Output the [X, Y] coordinate of the center of the cell containing the given text.  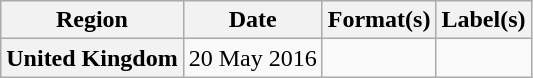
Label(s) [484, 20]
20 May 2016 [252, 58]
Date [252, 20]
Format(s) [379, 20]
United Kingdom [92, 58]
Region [92, 20]
